Search for the cell housing the specified text and yield its [X, Y] center coordinate. 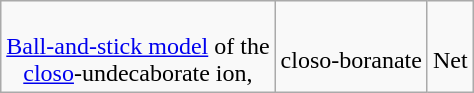
Ball-and-stick model of the closo-undecaborate ion, [138, 47]
Net [450, 47]
closo-boranate [351, 47]
